Provide the (x, y) coordinate of the cell's center where the given text is located.  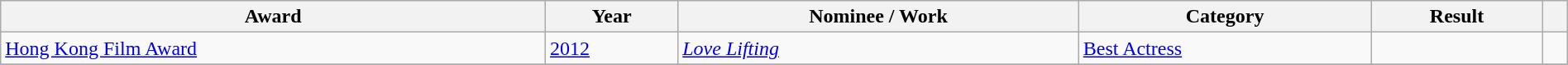
Award (273, 17)
Nominee / Work (878, 17)
Hong Kong Film Award (273, 48)
Result (1457, 17)
Love Lifting (878, 48)
2012 (612, 48)
Year (612, 17)
Category (1225, 17)
Best Actress (1225, 48)
